Return (x, y) of the center of cell containing provided text 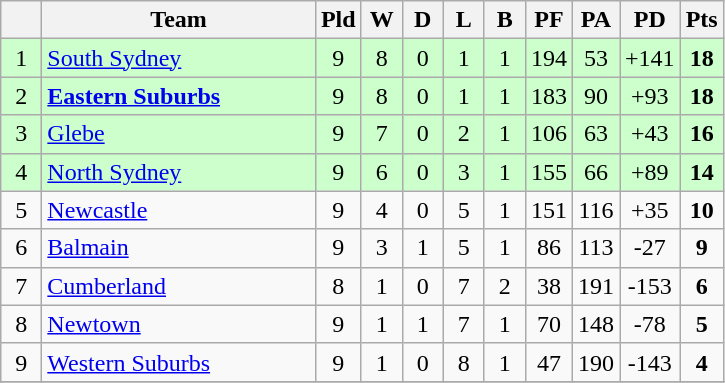
+141 (650, 58)
+93 (650, 96)
38 (548, 286)
B (504, 20)
66 (596, 172)
South Sydney (179, 58)
+35 (650, 210)
Pts (702, 20)
Newtown (179, 324)
90 (596, 96)
Balmain (179, 248)
Eastern Suburbs (179, 96)
-27 (650, 248)
-153 (650, 286)
PD (650, 20)
Newcastle (179, 210)
Glebe (179, 134)
151 (548, 210)
63 (596, 134)
16 (702, 134)
-78 (650, 324)
194 (548, 58)
86 (548, 248)
116 (596, 210)
PA (596, 20)
183 (548, 96)
Western Suburbs (179, 362)
53 (596, 58)
North Sydney (179, 172)
L (464, 20)
47 (548, 362)
PF (548, 20)
Cumberland (179, 286)
191 (596, 286)
10 (702, 210)
106 (548, 134)
Pld (338, 20)
14 (702, 172)
Team (179, 20)
-143 (650, 362)
113 (596, 248)
190 (596, 362)
D (422, 20)
W (382, 20)
+43 (650, 134)
+89 (650, 172)
70 (548, 324)
148 (596, 324)
155 (548, 172)
